Output the (X, Y) coordinate of the center of the cell containing the given text.  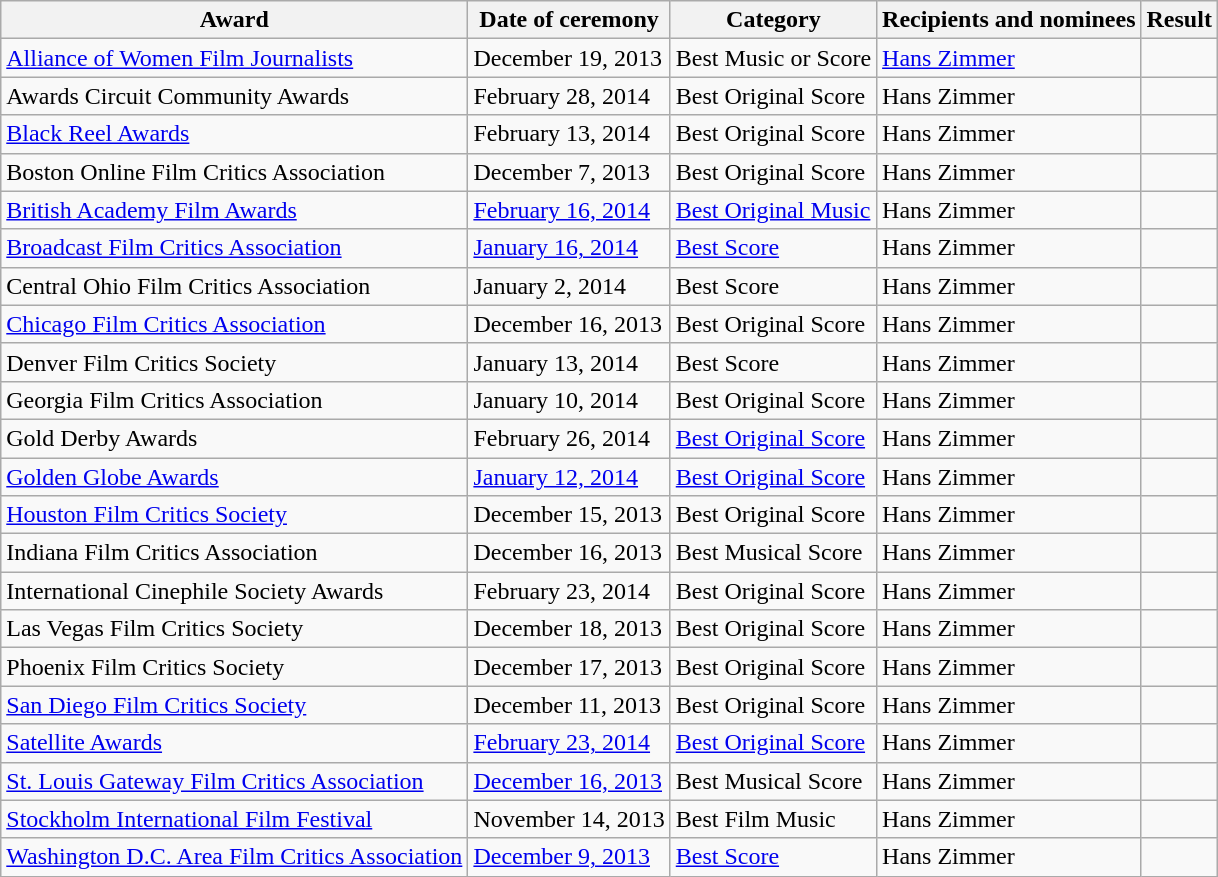
January 2, 2014 (569, 286)
Category (773, 20)
Stockholm International Film Festival (234, 819)
Denver Film Critics Society (234, 362)
December 9, 2013 (569, 857)
February 16, 2014 (569, 210)
Houston Film Critics Society (234, 515)
Georgia Film Critics Association (234, 400)
Washington D.C. Area Film Critics Association (234, 857)
January 10, 2014 (569, 400)
Phoenix Film Critics Society (234, 667)
Recipients and nominees (1009, 20)
Boston Online Film Critics Association (234, 172)
December 7, 2013 (569, 172)
San Diego Film Critics Society (234, 705)
Gold Derby Awards (234, 438)
Alliance of Women Film Journalists (234, 58)
December 17, 2013 (569, 667)
Broadcast Film Critics Association (234, 248)
Satellite Awards (234, 743)
Best Music or Score (773, 58)
Date of ceremony (569, 20)
November 14, 2013 (569, 819)
February 28, 2014 (569, 96)
Golden Globe Awards (234, 477)
January 13, 2014 (569, 362)
January 16, 2014 (569, 248)
Central Ohio Film Critics Association (234, 286)
Black Reel Awards (234, 134)
Best Film Music (773, 819)
Awards Circuit Community Awards (234, 96)
Indiana Film Critics Association (234, 553)
February 13, 2014 (569, 134)
Award (234, 20)
December 11, 2013 (569, 705)
December 15, 2013 (569, 515)
Las Vegas Film Critics Society (234, 629)
Best Original Music (773, 210)
February 26, 2014 (569, 438)
Result (1179, 20)
December 19, 2013 (569, 58)
January 12, 2014 (569, 477)
December 18, 2013 (569, 629)
British Academy Film Awards (234, 210)
Chicago Film Critics Association (234, 324)
International Cinephile Society Awards (234, 591)
St. Louis Gateway Film Critics Association (234, 781)
